From the cell containing the given text, extract its center point as [X, Y] coordinate. 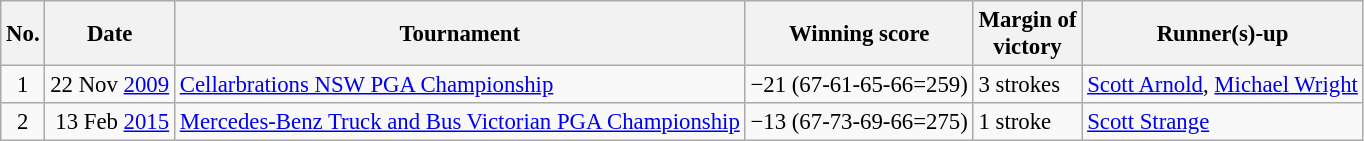
Tournament [460, 34]
−13 (67-73-69-66=275) [859, 122]
Scott Strange [1222, 122]
Winning score [859, 34]
13 Feb 2015 [110, 122]
Date [110, 34]
Scott Arnold, Michael Wright [1222, 85]
−21 (67-61-65-66=259) [859, 85]
2 [23, 122]
No. [23, 34]
22 Nov 2009 [110, 85]
1 stroke [1028, 122]
Cellarbrations NSW PGA Championship [460, 85]
3 strokes [1028, 85]
Mercedes-Benz Truck and Bus Victorian PGA Championship [460, 122]
Runner(s)-up [1222, 34]
1 [23, 85]
Margin ofvictory [1028, 34]
